Search for the cell housing the specified text and yield its [X, Y] center coordinate. 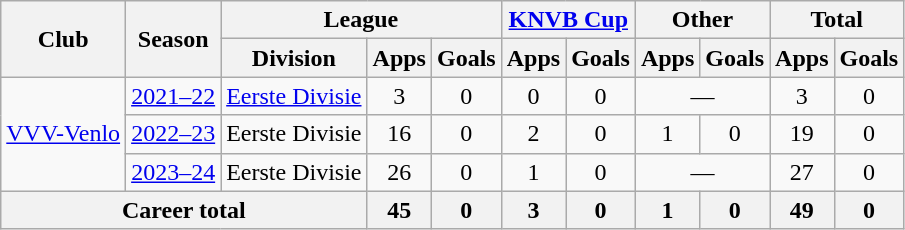
Club [64, 39]
26 [399, 172]
2 [533, 134]
VVV-Venlo [64, 134]
Division [294, 58]
Total [837, 20]
2021–22 [174, 96]
27 [802, 172]
Career total [184, 210]
45 [399, 210]
2023–24 [174, 172]
2022–23 [174, 134]
49 [802, 210]
19 [802, 134]
16 [399, 134]
League [362, 20]
Other [702, 20]
Season [174, 39]
KNVB Cup [568, 20]
